Determine the (x, y) coordinate at the center of the cell enclosing the given text.  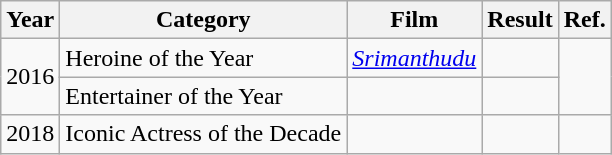
Ref. (584, 20)
Srimanthudu (414, 58)
Film (414, 20)
Entertainer of the Year (204, 96)
Iconic Actress of the Decade (204, 134)
2018 (30, 134)
2016 (30, 77)
Year (30, 20)
Category (204, 20)
Heroine of the Year (204, 58)
Result (520, 20)
